Return the (X, Y) coordinate for the center point of the cell that contains the specified text.  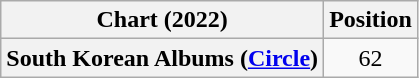
62 (371, 58)
Chart (2022) (162, 20)
South Korean Albums (Circle) (162, 58)
Position (371, 20)
